Identify which cell holds the provided text, then report its (x, y) central coordinate. 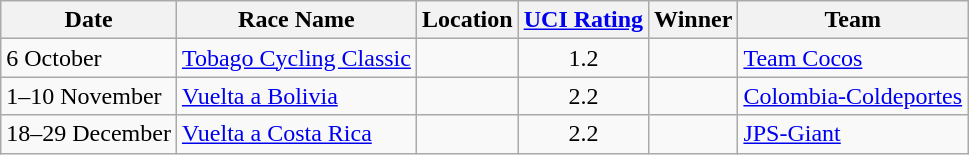
Vuelta a Costa Rica (296, 134)
1–10 November (89, 96)
JPS-Giant (853, 134)
6 October (89, 58)
Location (467, 20)
1.2 (583, 58)
Team Cocos (853, 58)
Colombia-Coldeportes (853, 96)
18–29 December (89, 134)
Team (853, 20)
Date (89, 20)
Race Name (296, 20)
UCI Rating (583, 20)
Tobago Cycling Classic (296, 58)
Vuelta a Bolivia (296, 96)
Winner (694, 20)
